For the text-containing cell, return its midpoint in (x, y) coordinate format. 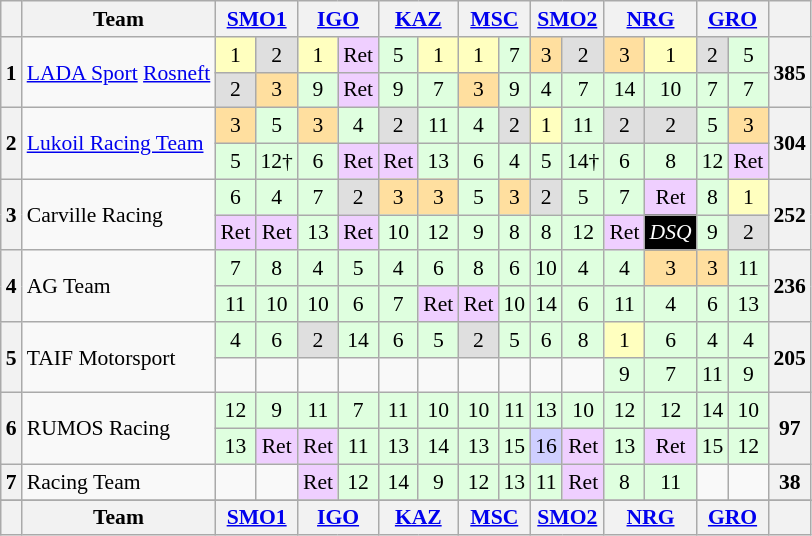
Carville Racing (119, 214)
TAIF Motorsport (119, 358)
AG Team (119, 286)
RUMOS Racing (119, 428)
14† (584, 162)
97 (790, 428)
236 (790, 286)
Racing Team (119, 482)
16 (546, 447)
304 (790, 144)
LADA Sport Rosneft (119, 72)
12† (276, 162)
252 (790, 214)
Lukoil Racing Team (119, 144)
38 (790, 482)
DSQ (671, 233)
205 (790, 358)
385 (790, 72)
